Scan for the cell matching the given text and deliver its [X, Y] coordinate at center. 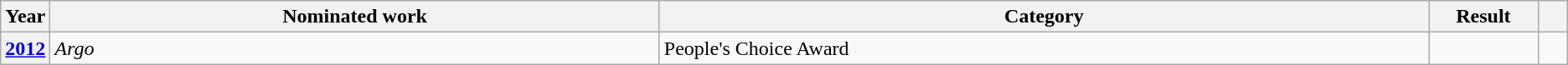
Nominated work [355, 17]
People's Choice Award [1044, 48]
2012 [25, 48]
Category [1044, 17]
Year [25, 17]
Result [1484, 17]
Argo [355, 48]
